Pinpoint the cell where the given text exists, returning its [x, y] midpoint coordinate. 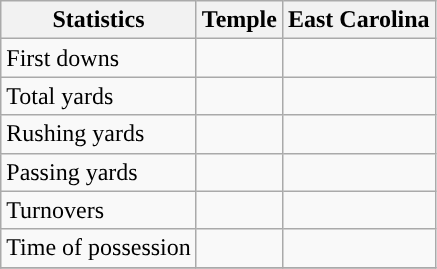
Temple [239, 20]
Turnovers [99, 210]
First downs [99, 58]
Time of possession [99, 248]
East Carolina [358, 20]
Rushing yards [99, 134]
Passing yards [99, 172]
Statistics [99, 20]
Total yards [99, 96]
